Pinpoint the cell where the given text exists, returning its [x, y] midpoint coordinate. 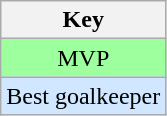
MVP [84, 58]
Best goalkeeper [84, 96]
Key [84, 20]
